Locate the cell with the specified text and output its (x, y) center coordinate. 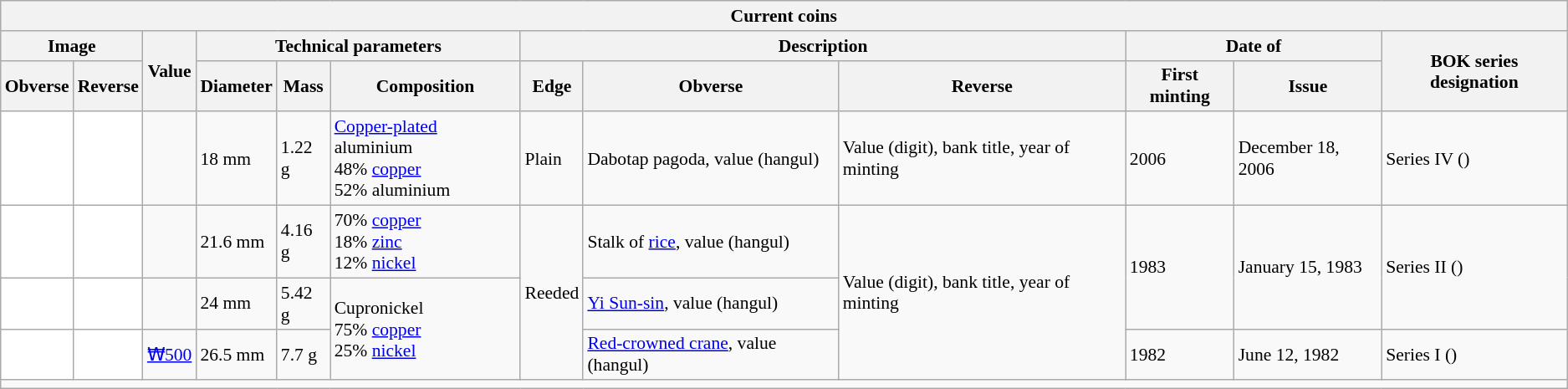
24 mm (236, 303)
Technical parameters (358, 46)
Date of (1254, 46)
26.5 mm (236, 355)
Description (823, 46)
June 12, 1982 (1308, 355)
First minting (1180, 85)
Composition (426, 85)
Copper-plated aluminium48% copper52% aluminium (426, 159)
Mass (304, 85)
7.7 g (304, 355)
18 mm (236, 159)
1983 (1180, 268)
Current coins (784, 16)
2006 (1180, 159)
Plain (552, 159)
5.42 g (304, 303)
21.6 mm (236, 243)
Value (170, 72)
Series IV () (1474, 159)
Image (72, 46)
December 18, 2006 (1308, 159)
Edge (552, 85)
Dabotap pagoda, value (hangul) (711, 159)
4.16 g (304, 243)
Issue (1308, 85)
1.22 g (304, 159)
Series II () (1474, 268)
January 15, 1983 (1308, 268)
1982 (1180, 355)
₩500 (170, 355)
Yi Sun-sin, value (hangul) (711, 303)
Stalk of rice, value (hangul) (711, 243)
Red-crowned crane, value (hangul) (711, 355)
70% copper18% zinc12% nickel (426, 243)
Diameter (236, 85)
Reeded (552, 293)
BOK series designation (1474, 72)
Cupronickel75% copper25% nickel (426, 329)
Series I () (1474, 355)
